Search for the cell housing the specified text and yield its [X, Y] center coordinate. 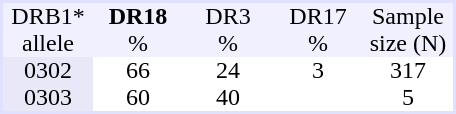
5 [408, 98]
3 [318, 70]
40 [228, 98]
size (N) [408, 44]
DR3 [228, 16]
DR18 [138, 16]
317 [408, 70]
60 [138, 98]
24 [228, 70]
Sample [408, 16]
66 [138, 70]
0303 [48, 98]
0302 [48, 70]
DR17 [318, 16]
allele [48, 44]
DRB1* [48, 16]
